Capture the cell that displays the provided text and extract its [X, Y] central coordinate. 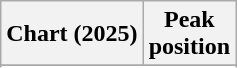
Chart (2025) [72, 34]
Peakposition [189, 34]
